From the cell containing the given text, extract its center point as [X, Y] coordinate. 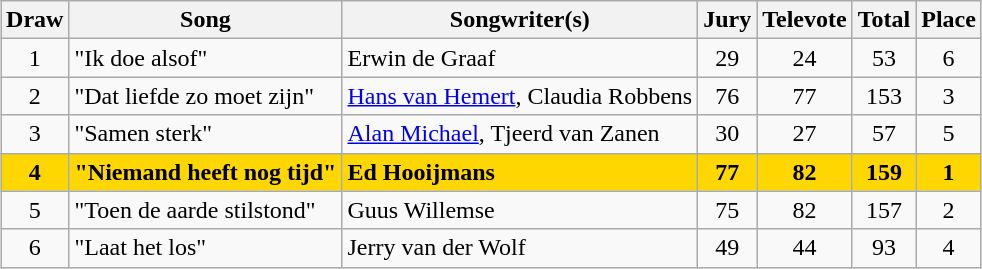
"Dat liefde zo moet zijn" [206, 96]
49 [728, 248]
76 [728, 96]
93 [884, 248]
"Laat het los" [206, 248]
"Niemand heeft nog tijd" [206, 172]
153 [884, 96]
44 [804, 248]
157 [884, 210]
Ed Hooijmans [520, 172]
Alan Michael, Tjeerd van Zanen [520, 134]
Jury [728, 20]
29 [728, 58]
Song [206, 20]
"Samen sterk" [206, 134]
Draw [35, 20]
Hans van Hemert, Claudia Robbens [520, 96]
"Toen de aarde stilstond" [206, 210]
75 [728, 210]
"Ik doe alsof" [206, 58]
Televote [804, 20]
Guus Willemse [520, 210]
Place [949, 20]
24 [804, 58]
57 [884, 134]
30 [728, 134]
27 [804, 134]
159 [884, 172]
Erwin de Graaf [520, 58]
Total [884, 20]
53 [884, 58]
Songwriter(s) [520, 20]
Jerry van der Wolf [520, 248]
